Extract the (X, Y) coordinate from the center of the cell holding the provided text.  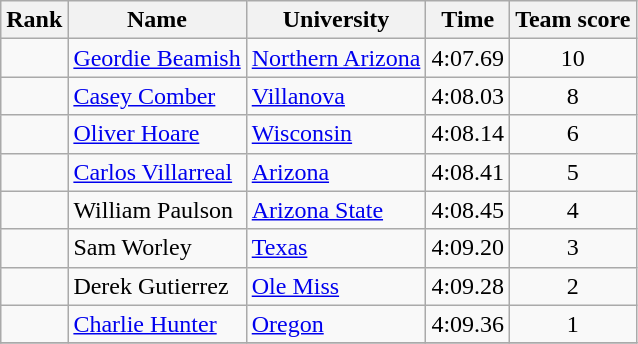
4 (573, 210)
Name (157, 20)
Sam Worley (157, 248)
1 (573, 324)
2 (573, 286)
5 (573, 172)
Texas (336, 248)
4:08.14 (468, 134)
4:08.41 (468, 172)
4:07.69 (468, 58)
Ole Miss (336, 286)
4:08.03 (468, 96)
Northern Arizona (336, 58)
4:09.28 (468, 286)
8 (573, 96)
Derek Gutierrez (157, 286)
Wisconsin (336, 134)
Geordie Beamish (157, 58)
Casey Comber (157, 96)
Arizona (336, 172)
4:09.36 (468, 324)
University (336, 20)
Oregon (336, 324)
William Paulson (157, 210)
6 (573, 134)
Arizona State (336, 210)
3 (573, 248)
4:09.20 (468, 248)
4:08.45 (468, 210)
Carlos Villarreal (157, 172)
Oliver Hoare (157, 134)
10 (573, 58)
Time (468, 20)
Team score (573, 20)
Villanova (336, 96)
Rank (34, 20)
Charlie Hunter (157, 324)
